Detect which cell encompasses the target text, then output its (X, Y) center coordinate. 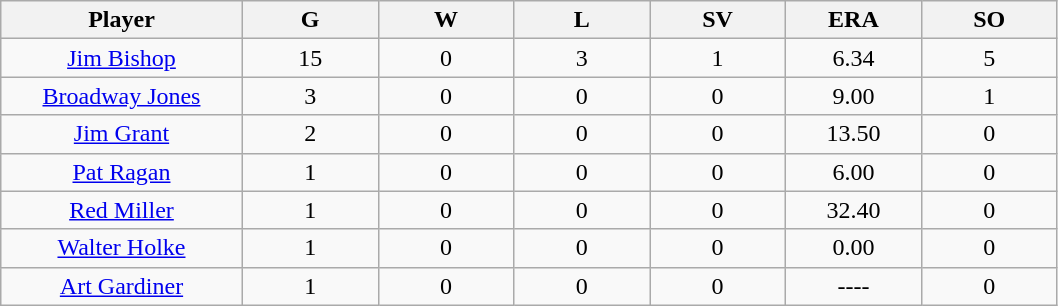
0.00 (854, 248)
Pat Ragan (122, 172)
5 (989, 58)
Art Gardiner (122, 286)
Broadway Jones (122, 96)
9.00 (854, 96)
2 (310, 134)
15 (310, 58)
13.50 (854, 134)
Red Miller (122, 210)
32.40 (854, 210)
G (310, 20)
---- (854, 286)
Walter Holke (122, 248)
L (582, 20)
Jim Grant (122, 134)
SO (989, 20)
W (446, 20)
ERA (854, 20)
Player (122, 20)
6.34 (854, 58)
Jim Bishop (122, 58)
6.00 (854, 172)
SV (718, 20)
